Return the [x, y] coordinate for the center point of the cell that contains the specified text.  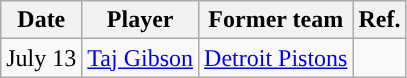
Date [42, 20]
Ref. [380, 20]
Player [140, 20]
July 13 [42, 58]
Detroit Pistons [276, 58]
Taj Gibson [140, 58]
Former team [276, 20]
